Provide the (x, y) coordinate of the cell's center where the given text is located.  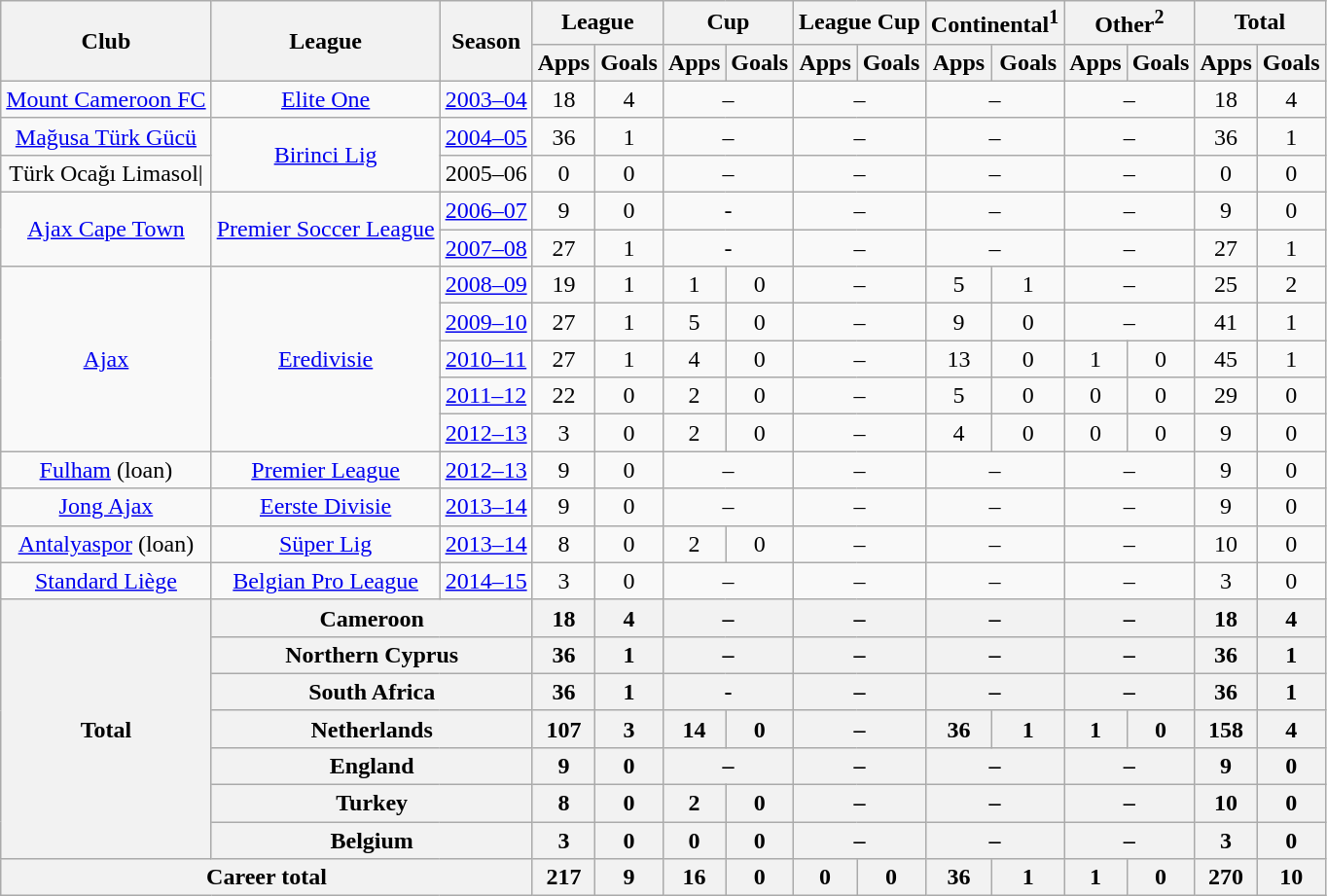
Cup (728, 23)
16 (694, 878)
2006–07 (486, 211)
England (372, 766)
Fulham (loan) (106, 470)
Mağusa Türk Gücü (106, 136)
Season (486, 41)
19 (563, 285)
League Cup (860, 23)
Continental1 (994, 23)
Ajax (106, 359)
13 (958, 359)
Ajax Cape Town (106, 230)
158 (1226, 729)
270 (1226, 878)
Süper Lig (325, 544)
Club (106, 41)
2008–09 (486, 285)
Elite One (325, 99)
Turkey (372, 804)
Eerste Divisie (325, 507)
Türk Ocağı Limasol| (106, 173)
Career total (267, 878)
2014–15 (486, 581)
Belgian Pro League (325, 581)
Belgium (372, 841)
Other2 (1130, 23)
2004–05 (486, 136)
29 (1226, 396)
Northern Cyprus (372, 655)
2003–04 (486, 99)
Cameroon (372, 618)
Premier Soccer League (325, 230)
41 (1226, 322)
2010–11 (486, 359)
2009–10 (486, 322)
2011–12 (486, 396)
Eredivisie (325, 359)
14 (694, 729)
Netherlands (372, 729)
Standard Liège (106, 581)
Mount Cameroon FC (106, 99)
2005–06 (486, 173)
2007–08 (486, 248)
Antalyaspor (loan) (106, 544)
22 (563, 396)
25 (1226, 285)
107 (563, 729)
Premier League (325, 470)
Jong Ajax (106, 507)
217 (563, 878)
45 (1226, 359)
Birinci Lig (325, 155)
South Africa (372, 692)
